Return [x, y] of the center of cell containing provided text 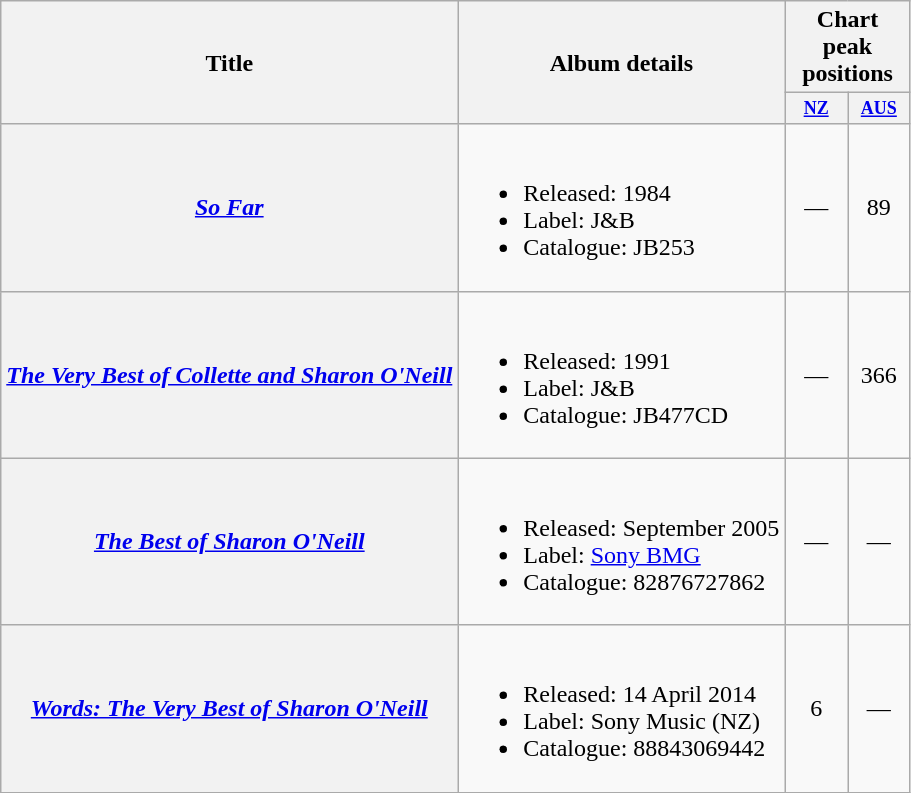
366 [880, 374]
NZ [816, 108]
Released: 14 April 2014Label: Sony Music (NZ)Catalogue: 88843069442 [622, 708]
Chart peak positions [848, 47]
Words: The Very Best of Sharon O'Neill [230, 708]
Released: 1991Label: J&BCatalogue: JB477CD [622, 374]
Album details [622, 62]
The Very Best of Collette and Sharon O'Neill [230, 374]
89 [880, 208]
So Far [230, 208]
AUS [880, 108]
Released: September 2005Label: Sony BMGCatalogue: 82876727862 [622, 542]
6 [816, 708]
The Best of Sharon O'Neill [230, 542]
Released: 1984Label: J&BCatalogue: JB253 [622, 208]
Title [230, 62]
